Pinpoint the cell where the given text exists, returning its [X, Y] midpoint coordinate. 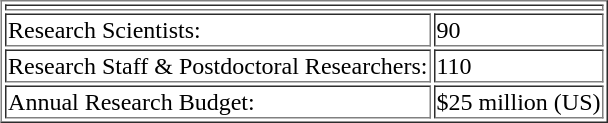
Annual Research Budget: [218, 102]
Research Staff & Postdoctoral Researchers: [218, 66]
110 [518, 66]
$25 million (US) [518, 102]
Research Scientists: [218, 30]
90 [518, 30]
